Identify which cell holds the provided text, then report its (X, Y) central coordinate. 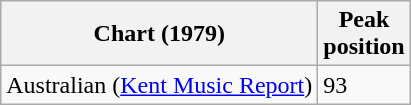
Chart (1979) (160, 34)
Australian (Kent Music Report) (160, 85)
Peakposition (364, 34)
93 (364, 85)
